Locate the cell with the specified text and output its (X, Y) center coordinate. 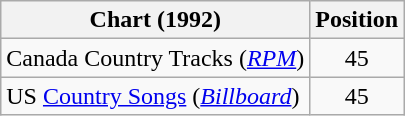
Canada Country Tracks (RPM) (156, 58)
Chart (1992) (156, 20)
US Country Songs (Billboard) (156, 96)
Position (357, 20)
